From the cell containing the given text, extract its center point as [X, Y] coordinate. 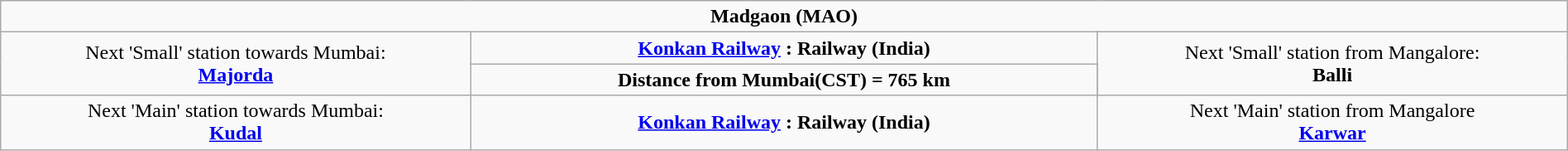
Madgaon (MAO) [784, 17]
Next 'Small' station from Mangalore:Balli [1332, 64]
Distance from Mumbai(CST) = 765 km [784, 80]
Next 'Main' station towards Mumbai:Kudal [236, 123]
Next 'Main' station from MangaloreKarwar [1332, 123]
Next 'Small' station towards Mumbai:Majorda [236, 64]
